Locate the cell with the specified text and output its [X, Y] center coordinate. 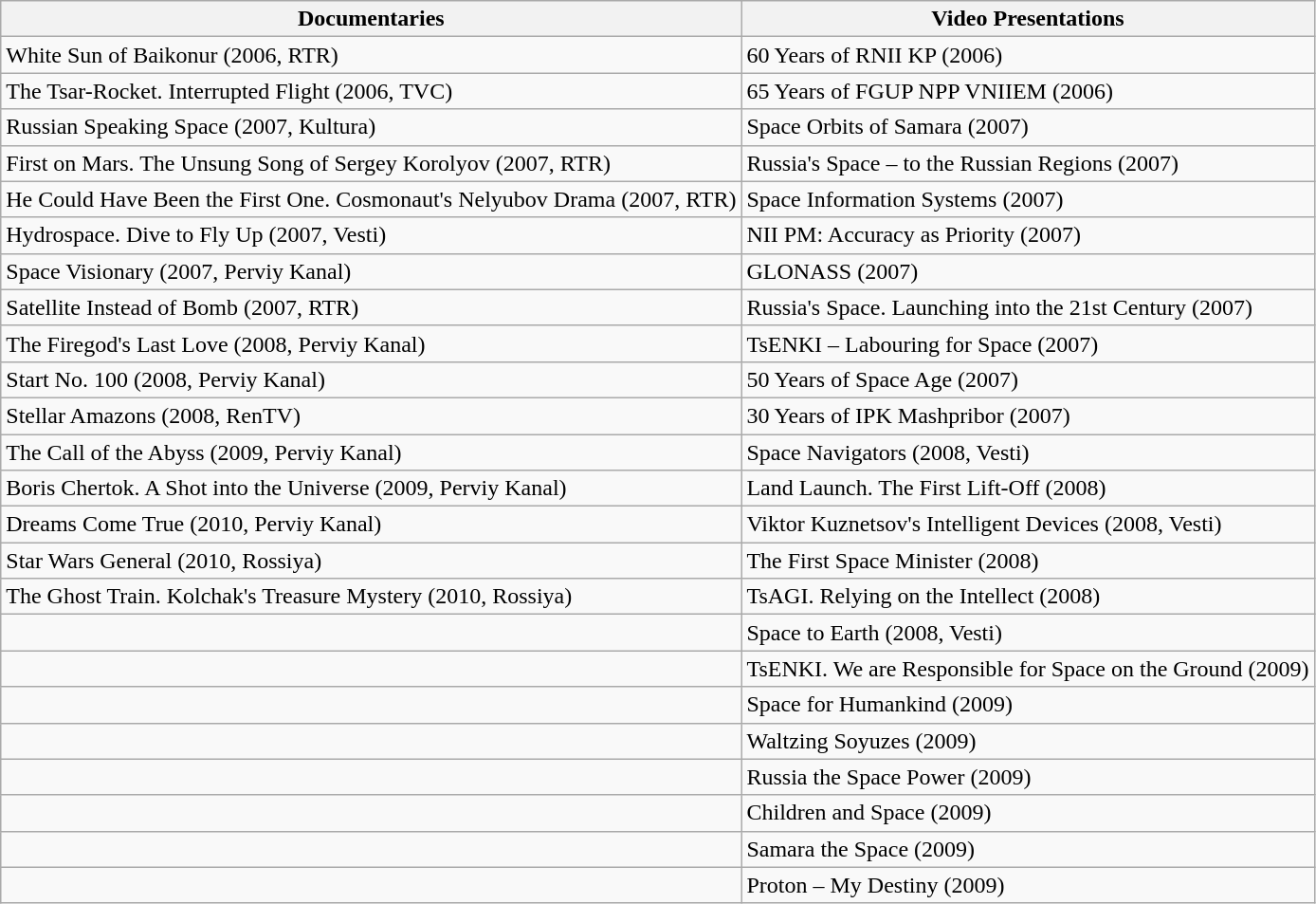
50 Years of Space Age (2007) [1028, 379]
Satellite Instead of Bomb (2007, RTR) [372, 307]
Proton – My Destiny (2009) [1028, 885]
Boris Chertok. A Shot into the Universe (2009, Perviy Kanal) [372, 489]
Space for Humankind (2009) [1028, 705]
Samara the Space (2009) [1028, 849]
Space Orbits of Samara (2007) [1028, 127]
Space to Earth (2008, Vesti) [1028, 633]
He Could Have Been the First One. Cosmonaut's Nelyubov Drama (2007, RTR) [372, 199]
Viktor Kuznetsov's Intelligent Devices (2008, Vesti) [1028, 525]
The First Space Minister (2008) [1028, 561]
The Call of the Abyss (2009, Perviy Kanal) [372, 452]
TsAGI. Relying on the Intellect (2008) [1028, 597]
Waltzing Soyuzes (2009) [1028, 741]
The Firegod's Last Love (2008, Perviy Kanal) [372, 343]
Russia's Space – to the Russian Regions (2007) [1028, 163]
Dreams Come True (2010, Perviy Kanal) [372, 525]
TsENKI. We are Responsible for Space on the Ground (2009) [1028, 669]
60 Years of RNII KP (2006) [1028, 55]
Hydrospace. Dive to Fly Up (2007, Vesti) [372, 235]
Space Navigators (2008, Vesti) [1028, 452]
Russian Speaking Space (2007, Kultura) [372, 127]
Russia's Space. Launching into the 21st Century (2007) [1028, 307]
NII PM: Accuracy as Priority (2007) [1028, 235]
Video Presentations [1028, 19]
Space Visionary (2007, Perviy Kanal) [372, 271]
White Sun of Baikonur (2006, RTR) [372, 55]
65 Years of FGUP NPP VNIIEM (2006) [1028, 91]
Land Launch. The First Lift-Off (2008) [1028, 489]
Start No. 100 (2008, Perviy Kanal) [372, 379]
TsENKI – Labouring for Space (2007) [1028, 343]
First on Mars. The Unsung Song of Sergey Korolyov (2007, RTR) [372, 163]
Russia the Space Power (2009) [1028, 777]
The Tsar-Rocket. Interrupted Flight (2006, TVC) [372, 91]
Documentaries [372, 19]
GLONASS (2007) [1028, 271]
Star Wars General (2010, Rossiya) [372, 561]
Children and Space (2009) [1028, 813]
Stellar Amazons (2008, RenTV) [372, 415]
30 Years of IPK Mashpribor (2007) [1028, 415]
Space Information Systems (2007) [1028, 199]
The Ghost Train. Kolchak's Treasure Mystery (2010, Rossiya) [372, 597]
